Return the [x, y] coordinate for the center point of the cell that contains the specified text.  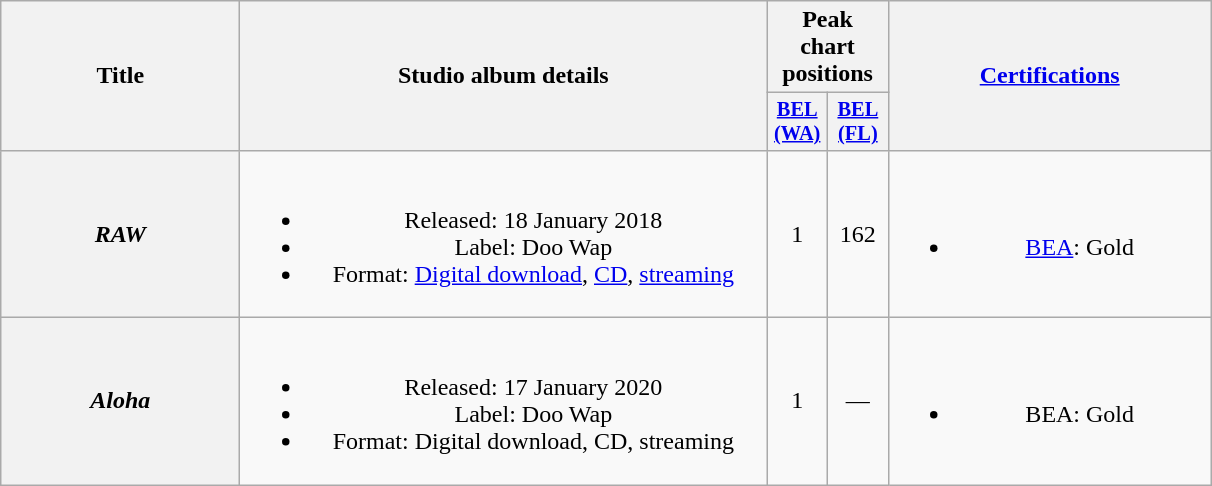
Aloha [120, 402]
Title [120, 76]
Released: 18 January 2018Label: Doo WapFormat: Digital download, CD, streaming [504, 234]
Peak chart positions [828, 47]
RAW [120, 234]
BEL(WA) [798, 122]
BEL(FL) [858, 122]
Studio album details [504, 76]
Certifications [1050, 76]
Released: 17 January 2020Label: Doo WapFormat: Digital download, CD, streaming [504, 402]
162 [858, 234]
— [858, 402]
